For the text-containing cell, return its midpoint in [X, Y] coordinate format. 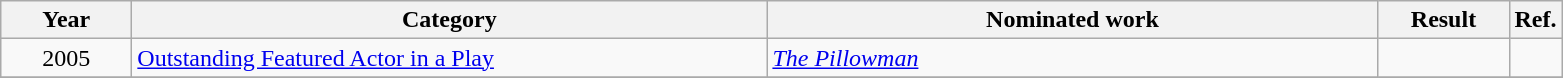
Year [66, 20]
Ref. [1536, 20]
Category [450, 20]
The Pillowman [1072, 58]
Nominated work [1072, 20]
Result [1444, 20]
2005 [66, 58]
Outstanding Featured Actor in a Play [450, 58]
